Return [x, y] of the center of cell containing provided text 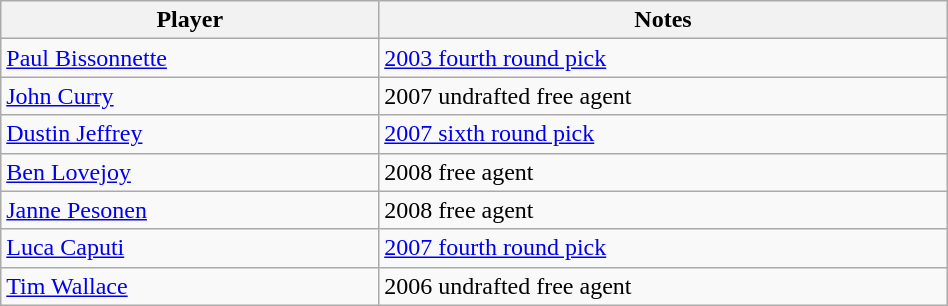
Player [190, 20]
Tim Wallace [190, 286]
2007 sixth round pick [664, 134]
Notes [664, 20]
2006 undrafted free agent [664, 286]
2007 fourth round pick [664, 248]
2003 fourth round pick [664, 58]
Luca Caputi [190, 248]
John Curry [190, 96]
Janne Pesonen [190, 210]
Ben Lovejoy [190, 172]
Dustin Jeffrey [190, 134]
Paul Bissonnette [190, 58]
2007 undrafted free agent [664, 96]
